Search for the cell housing the specified text and yield its (X, Y) center coordinate. 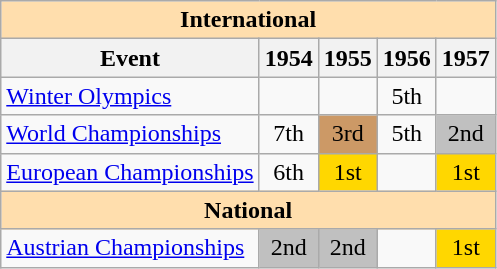
3rd (348, 134)
6th (288, 172)
European Championships (130, 172)
1957 (466, 58)
Winter Olympics (130, 96)
National (248, 210)
1954 (288, 58)
1956 (406, 58)
World Championships (130, 134)
International (248, 20)
Event (130, 58)
Austrian Championships (130, 248)
7th (288, 134)
1955 (348, 58)
